Locate the cell with the specified text and output its [x, y] center coordinate. 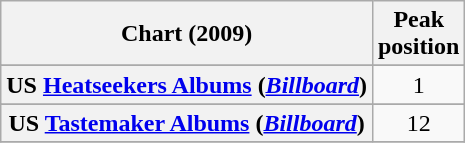
Chart (2009) [187, 34]
1 [418, 85]
US Tastemaker Albums (Billboard) [187, 123]
Peakposition [418, 34]
12 [418, 123]
US Heatseekers Albums (Billboard) [187, 85]
